Scan for the cell matching the given text and deliver its [X, Y] coordinate at center. 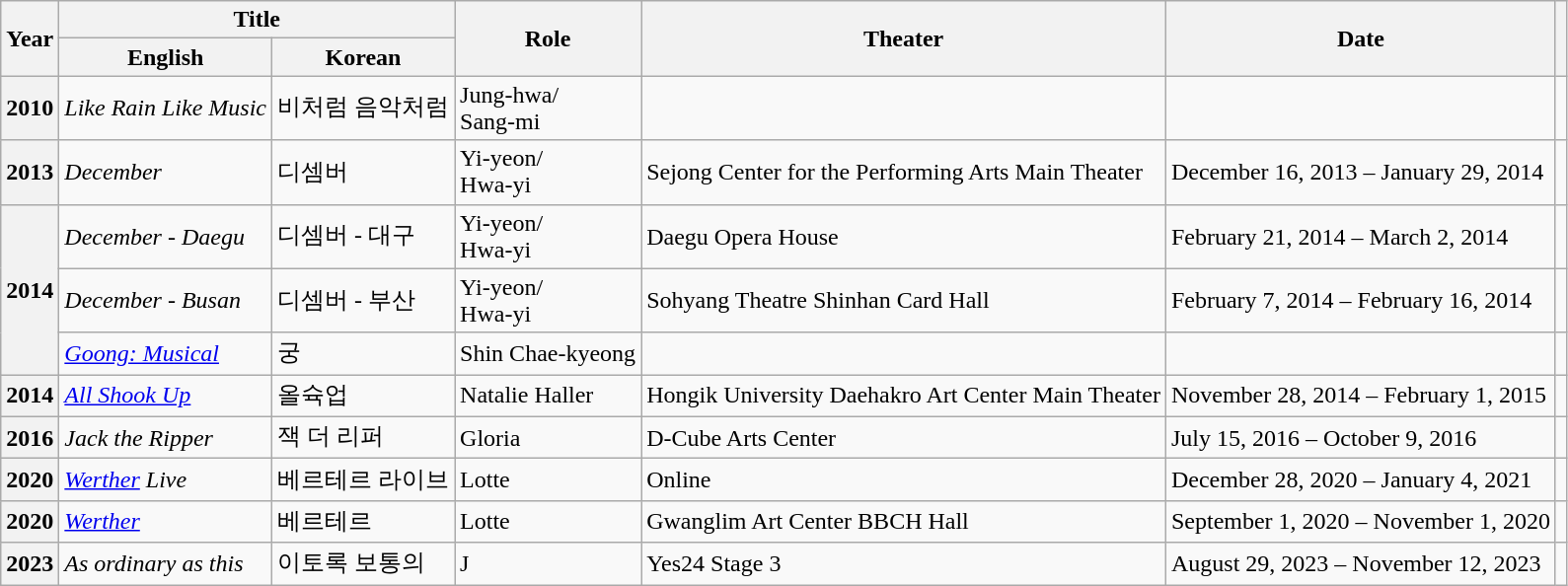
Date [1360, 38]
December - Busan [166, 300]
English [166, 57]
February 7, 2014 – February 16, 2014 [1360, 300]
디셈버 - 부산 [363, 300]
December 16, 2013 – January 29, 2014 [1360, 172]
비처럼 음악처럼 [363, 109]
December [166, 172]
Daegu Opera House [904, 237]
Role [549, 38]
July 15, 2016 – October 9, 2016 [1360, 438]
Sohyang Theatre Shinhan Card Hall [904, 300]
Gwanglim Art Center BBCH Hall [904, 521]
2023 [30, 564]
디셈버 [363, 172]
Goong: Musical [166, 353]
J [549, 564]
Online [904, 479]
All Shook Up [166, 397]
궁 [363, 353]
December - Daegu [166, 237]
Yes24 Stage 3 [904, 564]
December 28, 2020 – January 4, 2021 [1360, 479]
August 29, 2023 – November 12, 2023 [1360, 564]
D-Cube Arts Center [904, 438]
Gloria [549, 438]
이토록 보통의 [363, 564]
Sejong Center for the Performing Arts Main Theater [904, 172]
Werther Live [166, 479]
Theater [904, 38]
올슉업 [363, 397]
As ordinary as this [166, 564]
2016 [30, 438]
Korean [363, 57]
Jung-hwa/Sang-mi [549, 109]
September 1, 2020 – November 1, 2020 [1360, 521]
잭 더 리퍼 [363, 438]
Like Rain Like Music [166, 109]
November 28, 2014 – February 1, 2015 [1360, 397]
Year [30, 38]
2013 [30, 172]
Natalie Haller [549, 397]
Werther [166, 521]
베르테르 라이브 [363, 479]
Shin Chae-kyeong [549, 353]
February 21, 2014 – March 2, 2014 [1360, 237]
Jack the Ripper [166, 438]
디셈버 - 대구 [363, 237]
Hongik University Daehakro Art Center Main Theater [904, 397]
Title [257, 20]
베르테르 [363, 521]
2010 [30, 109]
